Return the [x, y] coordinate for the center point of the cell that contains the specified text.  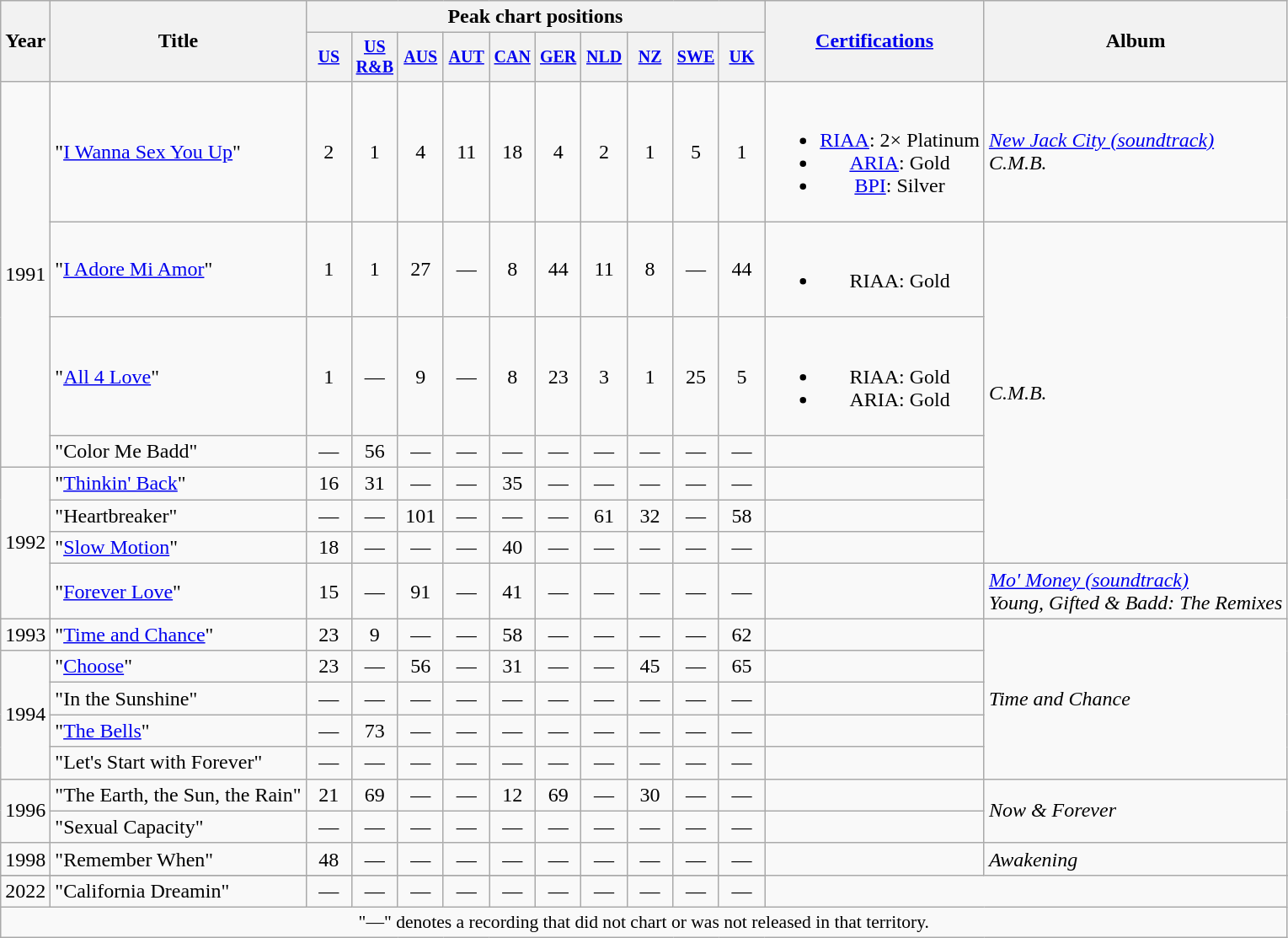
"Thinkin' Back" [179, 484]
Time and Chance [1136, 699]
61 [604, 516]
RIAA: 2× PlatinumARIA: GoldBPI: Silver [874, 152]
73 [375, 731]
Now & Forever [1136, 811]
"All 4 Love" [179, 376]
40 [512, 548]
"Color Me Badd" [179, 451]
27 [420, 270]
1998 [25, 859]
"I Adore Mi Amor" [179, 270]
Album [1136, 41]
"Choose" [179, 667]
Awakening [1136, 859]
3 [604, 376]
1992 [25, 543]
Title [179, 41]
"—" denotes a recording that did not chart or was not released in that territory. [644, 922]
"Sexual Capacity" [179, 827]
16 [329, 484]
2022 [25, 891]
AUS [420, 57]
"Time and Chance" [179, 635]
"In the Sunshine" [179, 699]
101 [420, 516]
Year [25, 41]
US [329, 57]
21 [329, 795]
41 [512, 592]
Peak chart positions [536, 17]
"Forever Love" [179, 592]
"Remember When" [179, 859]
New Jack City (soundtrack) C.M.B. [1136, 152]
12 [512, 795]
62 [741, 635]
35 [512, 484]
CAN [512, 57]
UK [741, 57]
"Heartbreaker" [179, 516]
32 [649, 516]
65 [741, 667]
"Let's Start with Forever" [179, 763]
AUT [466, 57]
1996 [25, 811]
91 [420, 592]
30 [649, 795]
Certifications [874, 41]
NLD [604, 57]
48 [329, 859]
GER [558, 57]
1993 [25, 635]
USR&B [375, 57]
Mo' Money (soundtrack) Young, Gifted & Badd: The Remixes [1136, 592]
"I Wanna Sex You Up" [179, 152]
45 [649, 667]
RIAA: GoldARIA: Gold [874, 376]
15 [329, 592]
"California Dreamin" [179, 891]
"Slow Motion" [179, 548]
NZ [649, 57]
SWE [696, 57]
"The Bells" [179, 731]
RIAA: Gold [874, 270]
C.M.B. [1136, 393]
1994 [25, 715]
"The Earth, the Sun, the Rain" [179, 795]
1991 [25, 274]
25 [696, 376]
